Return (X, Y) of the center of cell containing provided text 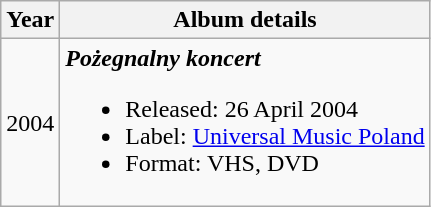
2004 (30, 122)
Year (30, 20)
Album details (245, 20)
Pożegnalny koncertReleased: 26 April 2004Label: Universal Music PolandFormat: VHS, DVD (245, 122)
